For the text-containing cell, return its midpoint in (X, Y) coordinate format. 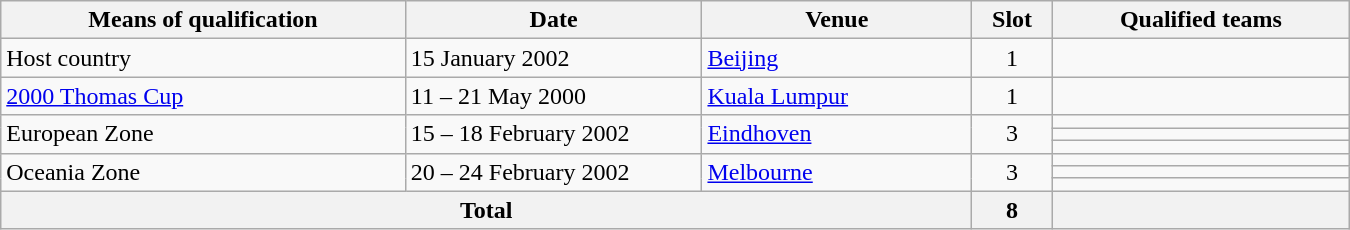
Kuala Lumpur (837, 96)
Venue (837, 20)
Host country (204, 58)
15 – 18 February 2002 (554, 134)
European Zone (204, 134)
Total (486, 210)
11 – 21 May 2000 (554, 96)
Date (554, 20)
Beijing (837, 58)
Melbourne (837, 172)
Qualified teams (1202, 20)
Means of qualification (204, 20)
Oceania Zone (204, 172)
15 January 2002 (554, 58)
8 (1012, 210)
Slot (1012, 20)
2000 Thomas Cup (204, 96)
Eindhoven (837, 134)
20 – 24 February 2002 (554, 172)
